Detect which cell encompasses the target text, then output its [x, y] center coordinate. 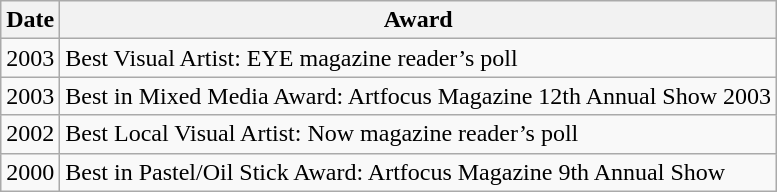
Best Local Visual Artist: Now magazine reader’s poll [418, 134]
2002 [30, 134]
Best Visual Artist: EYE magazine reader’s poll [418, 58]
Best in Pastel/Oil Stick Award: Artfocus Magazine 9th Annual Show [418, 172]
2000 [30, 172]
Date [30, 20]
Award [418, 20]
Best in Mixed Media Award: Artfocus Magazine 12th Annual Show 2003 [418, 96]
